Pinpoint the cell where the given text exists, returning its [X, Y] midpoint coordinate. 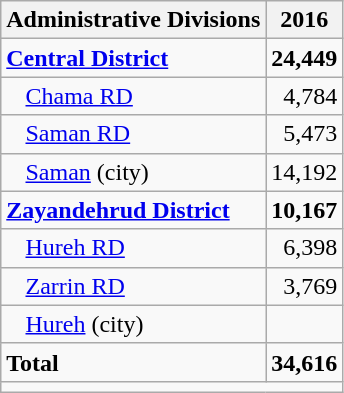
Total [134, 362]
5,473 [304, 134]
3,769 [304, 286]
Zayandehrud District [134, 210]
Central District [134, 58]
6,398 [304, 248]
Saman RD [134, 134]
Hureh (city) [134, 324]
24,449 [304, 58]
14,192 [304, 172]
10,167 [304, 210]
2016 [304, 20]
Administrative Divisions [134, 20]
Hureh RD [134, 248]
34,616 [304, 362]
Zarrin RD [134, 286]
4,784 [304, 96]
Saman (city) [134, 172]
Chama RD [134, 96]
